Return (x, y) of the center of cell containing provided text 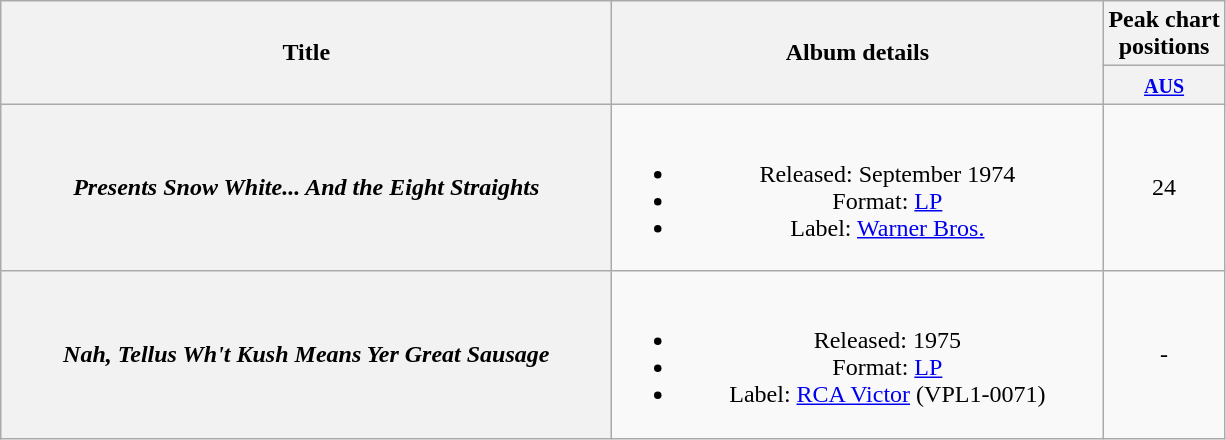
Released: 1975Format: LPLabel: RCA Victor (VPL1-0071) (858, 354)
AUS (1164, 85)
Title (306, 52)
Presents Snow White... And the Eight Straights (306, 188)
24 (1164, 188)
- (1164, 354)
Nah, Tellus Wh't Kush Means Yer Great Sausage (306, 354)
Released: September 1974Format: LPLabel: Warner Bros. (858, 188)
Peak chartpositions (1164, 34)
Album details (858, 52)
